Identify which cell holds the provided text, then report its (X, Y) central coordinate. 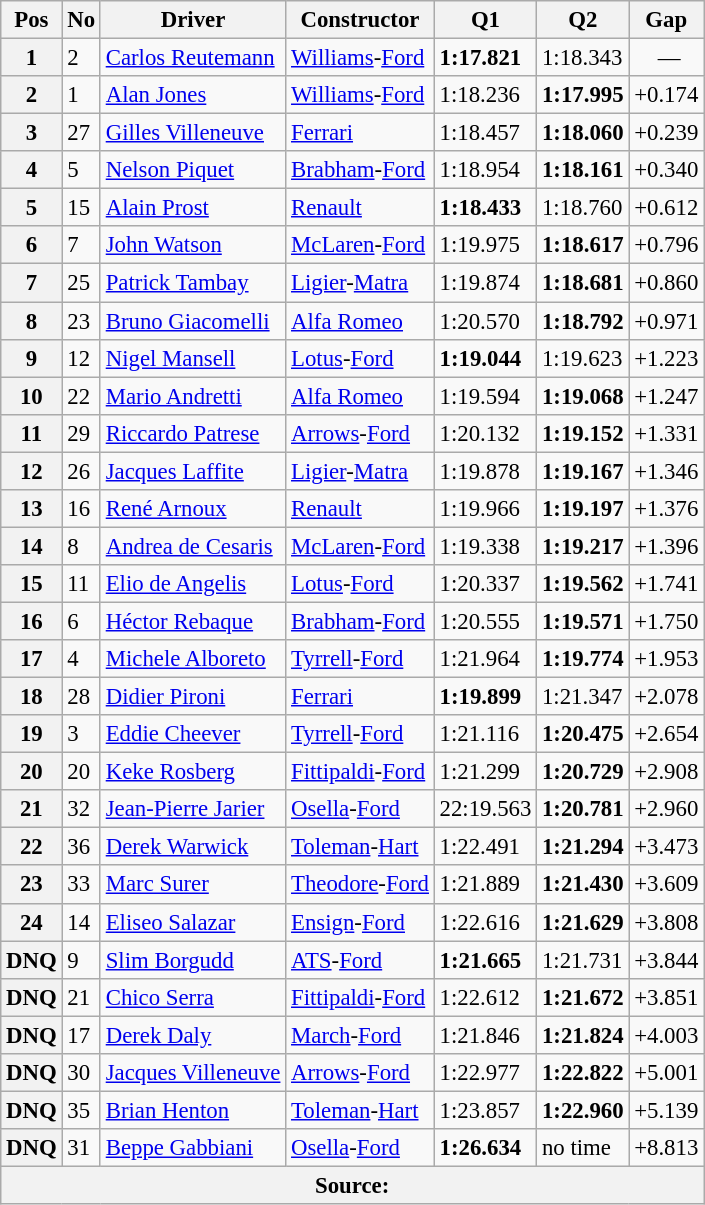
1:21.116 (485, 734)
1:18.457 (485, 133)
1:21.430 (583, 885)
1:18.760 (583, 208)
22:19.563 (485, 809)
+3.808 (666, 922)
1:19.068 (583, 396)
Alan Jones (192, 95)
1:18.792 (583, 321)
No (81, 20)
27 (81, 133)
1:22.977 (485, 1073)
1:19.044 (485, 358)
+0.796 (666, 245)
+0.971 (666, 321)
+1.223 (666, 358)
1:18.954 (485, 170)
1:22.616 (485, 922)
+0.340 (666, 170)
Michele Alboreto (192, 659)
1:21.964 (485, 659)
Andrea de Cesaris (192, 546)
1:20.337 (485, 584)
Marc Surer (192, 885)
+3.473 (666, 847)
Héctor Rebaque (192, 621)
Derek Daly (192, 1035)
35 (81, 1110)
25 (81, 283)
36 (81, 847)
1:21.294 (583, 847)
no time (583, 1148)
1:19.197 (583, 509)
+2.960 (666, 809)
29 (81, 433)
+1.953 (666, 659)
Mario Andretti (192, 396)
1:18.161 (583, 170)
1:23.857 (485, 1110)
ATS-Ford (360, 960)
1:21.629 (583, 922)
Nigel Mansell (192, 358)
Slim Borgudd (192, 960)
1:19.167 (583, 471)
+4.003 (666, 1035)
Derek Warwick (192, 847)
1:20.132 (485, 433)
+1.396 (666, 546)
René Arnoux (192, 509)
+5.001 (666, 1073)
1:19.878 (485, 471)
Q1 (485, 20)
1:22.612 (485, 997)
March-Ford (360, 1035)
Nelson Piquet (192, 170)
1:19.594 (485, 396)
1:19.623 (583, 358)
13 (32, 509)
+0.174 (666, 95)
+1.741 (666, 584)
1:21.824 (583, 1035)
32 (81, 809)
Beppe Gabbiani (192, 1148)
Patrick Tambay (192, 283)
1:19.774 (583, 659)
Q2 (583, 20)
1:21.672 (583, 997)
1:18.617 (583, 245)
+3.609 (666, 885)
1:21.846 (485, 1035)
+1.376 (666, 509)
+5.139 (666, 1110)
1:18.681 (583, 283)
+8.813 (666, 1148)
1:17.995 (583, 95)
— (666, 58)
+2.908 (666, 772)
+1.750 (666, 621)
+0.239 (666, 133)
Jacques Villeneuve (192, 1073)
Eliseo Salazar (192, 922)
+0.860 (666, 283)
Gap (666, 20)
1:18.433 (485, 208)
+3.851 (666, 997)
1:19.966 (485, 509)
24 (32, 922)
1:19.338 (485, 546)
Elio de Angelis (192, 584)
1:22.491 (485, 847)
1:18.343 (583, 58)
Jacques Laffite (192, 471)
Chico Serra (192, 997)
Ensign-Ford (360, 922)
John Watson (192, 245)
Riccardo Patrese (192, 433)
1:20.729 (583, 772)
+1.331 (666, 433)
1:17.821 (485, 58)
1:19.562 (583, 584)
1:20.781 (583, 809)
10 (32, 396)
Jean-Pierre Jarier (192, 809)
1:22.822 (583, 1073)
Pos (32, 20)
1:21.665 (485, 960)
+0.612 (666, 208)
28 (81, 697)
Keke Rosberg (192, 772)
+3.844 (666, 960)
Theodore-Ford (360, 885)
1:19.571 (583, 621)
Gilles Villeneuve (192, 133)
+2.078 (666, 697)
+1.346 (666, 471)
1:18.236 (485, 95)
1:21.347 (583, 697)
1:21.731 (583, 960)
1:20.570 (485, 321)
1:21.889 (485, 885)
Source: (352, 1185)
1:21.299 (485, 772)
33 (81, 885)
1:19.152 (583, 433)
1:19.217 (583, 546)
26 (81, 471)
1:26.634 (485, 1148)
1:20.555 (485, 621)
1:19.899 (485, 697)
1:22.960 (583, 1110)
Eddie Cheever (192, 734)
19 (32, 734)
1:20.475 (583, 734)
1:19.975 (485, 245)
31 (81, 1148)
Carlos Reutemann (192, 58)
Didier Pironi (192, 697)
+2.654 (666, 734)
1:19.874 (485, 283)
Alain Prost (192, 208)
Constructor (360, 20)
Driver (192, 20)
1:18.060 (583, 133)
18 (32, 697)
+1.247 (666, 396)
Brian Henton (192, 1110)
Bruno Giacomelli (192, 321)
30 (81, 1073)
